Search for the cell housing the specified text and yield its [x, y] center coordinate. 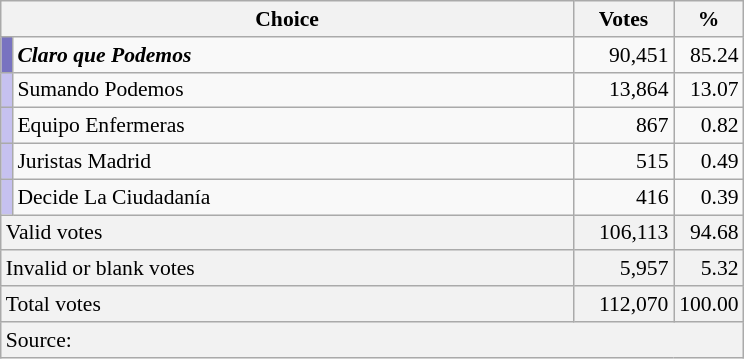
100.00 [709, 304]
5,957 [623, 269]
Total votes [288, 304]
13,864 [623, 90]
5.32 [709, 269]
Juristas Madrid [292, 162]
Choice [288, 19]
0.49 [709, 162]
106,113 [623, 233]
Decide La Ciudadanía [292, 197]
85.24 [709, 55]
0.39 [709, 197]
Source: [372, 340]
112,070 [623, 304]
94.68 [709, 233]
% [709, 19]
867 [623, 126]
Claro que Podemos [292, 55]
90,451 [623, 55]
Sumando Podemos [292, 90]
Valid votes [288, 233]
Invalid or blank votes [288, 269]
515 [623, 162]
0.82 [709, 126]
Votes [623, 19]
416 [623, 197]
Equipo Enfermeras [292, 126]
13.07 [709, 90]
